Return [X, Y] of the center of cell containing provided text 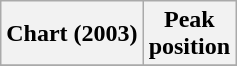
Peakposition [189, 34]
Chart (2003) [72, 34]
